Find where the given text appears and provide that cell's center as (x, y) coordinate. 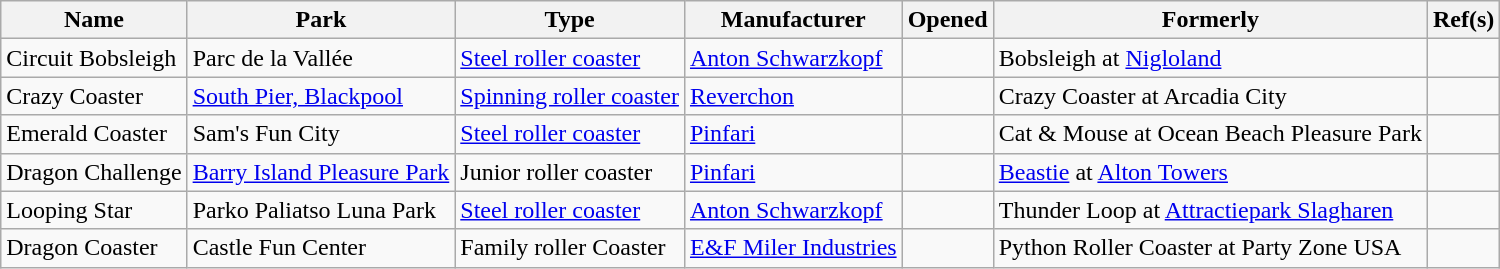
Formerly (1210, 20)
Emerald Coaster (94, 134)
Barry Island Pleasure Park (321, 172)
Park (321, 20)
Dragon Challenge (94, 172)
Parc de la Vallée (321, 58)
Opened (948, 20)
Circuit Bobsleigh (94, 58)
Cat & Mouse at Ocean Beach Pleasure Park (1210, 134)
Looping Star (94, 210)
South Pier, Blackpool (321, 96)
Parko Paliatso Luna Park (321, 210)
Beastie at Alton Towers (1210, 172)
Dragon Coaster (94, 248)
Reverchon (793, 96)
Python Roller Coaster at Party Zone USA (1210, 248)
Type (570, 20)
Castle Fun Center (321, 248)
Sam's Fun City (321, 134)
Name (94, 20)
Crazy Coaster (94, 96)
Spinning roller coaster (570, 96)
Crazy Coaster at Arcadia City (1210, 96)
Thunder Loop at Attractiepark Slagharen (1210, 210)
E&F Miler Industries (793, 248)
Bobsleigh at Nigloland (1210, 58)
Junior roller coaster (570, 172)
Ref(s) (1464, 20)
Manufacturer (793, 20)
Family roller Coaster (570, 248)
